Provide the [x, y] coordinate of the cell's center where the given text is located.  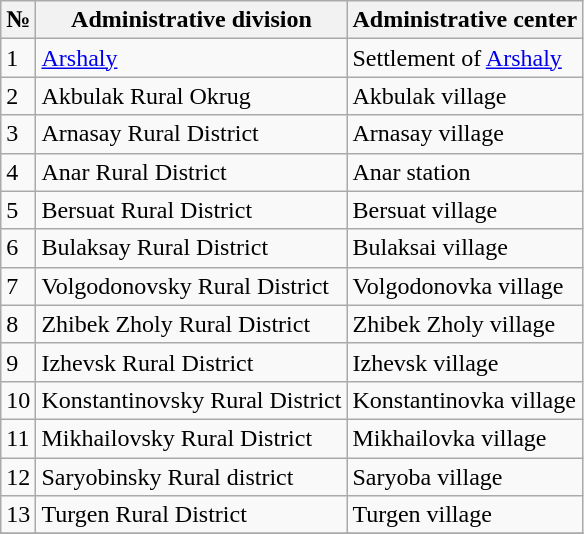
Akbulak village [465, 96]
6 [18, 248]
Bulaksay Rural District [192, 248]
Zhibek Zholy Rural District [192, 324]
Konstantinovsky Rural District [192, 400]
Anar Rural District [192, 172]
Konstantinovka village [465, 400]
Arnasay village [465, 134]
11 [18, 438]
Akbulak Rural Okrug [192, 96]
Administrative division [192, 20]
10 [18, 400]
Turgen village [465, 515]
7 [18, 286]
Bulaksai village [465, 248]
Saryobinsky Rural district [192, 477]
№ [18, 20]
12 [18, 477]
Saryoba village [465, 477]
Arshaly [192, 58]
Izhevsk village [465, 362]
Turgen Rural District [192, 515]
13 [18, 515]
Arnasay Rural District [192, 134]
Bersuat Rural District [192, 210]
8 [18, 324]
Izhevsk Rural District [192, 362]
Zhibek Zholy village [465, 324]
Volgodonovka village [465, 286]
2 [18, 96]
Mikhailovsky Rural District [192, 438]
Bersuat village [465, 210]
Administrative center [465, 20]
Settlement of Arshaly [465, 58]
Anar station [465, 172]
Volgodonovsky Rural District [192, 286]
1 [18, 58]
Mikhailovka village [465, 438]
4 [18, 172]
3 [18, 134]
5 [18, 210]
9 [18, 362]
